For the text-containing cell, return its midpoint in (x, y) coordinate format. 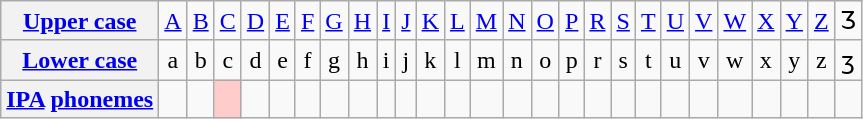
N (517, 21)
j (406, 60)
L (458, 21)
h (362, 60)
Ʒ (848, 21)
J (406, 21)
z (821, 60)
C (228, 21)
Y (794, 21)
P (571, 21)
o (545, 60)
s (623, 60)
t (648, 60)
p (571, 60)
x (766, 60)
X (766, 21)
a (173, 60)
g (334, 60)
D (255, 21)
A (173, 21)
f (307, 60)
Upper case (80, 21)
W (735, 21)
c (228, 60)
b (200, 60)
B (200, 21)
I (386, 21)
ʒ (848, 60)
r (598, 60)
M (486, 21)
R (598, 21)
l (458, 60)
T (648, 21)
K (430, 21)
w (735, 60)
d (255, 60)
Lower case (80, 60)
y (794, 60)
k (430, 60)
Z (821, 21)
E (283, 21)
i (386, 60)
O (545, 21)
H (362, 21)
IPA phonemes (80, 99)
u (675, 60)
G (334, 21)
v (704, 60)
F (307, 21)
U (675, 21)
n (517, 60)
V (704, 21)
e (283, 60)
S (623, 21)
m (486, 60)
